Identify which cell holds the provided text, then report its (X, Y) central coordinate. 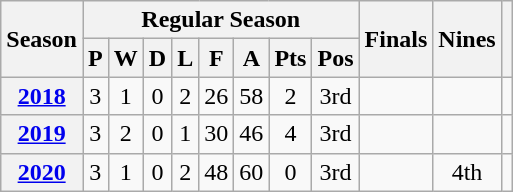
L (186, 58)
4 (290, 134)
F (216, 58)
58 (252, 96)
Pts (290, 58)
2018 (42, 96)
46 (252, 134)
30 (216, 134)
A (252, 58)
Regular Season (220, 20)
Season (42, 39)
Finals (396, 39)
48 (216, 172)
P (95, 58)
2019 (42, 134)
W (126, 58)
4th (467, 172)
D (157, 58)
Pos (336, 58)
2020 (42, 172)
26 (216, 96)
Nines (467, 39)
60 (252, 172)
